Pinpoint the cell where the given text exists, returning its (X, Y) midpoint coordinate. 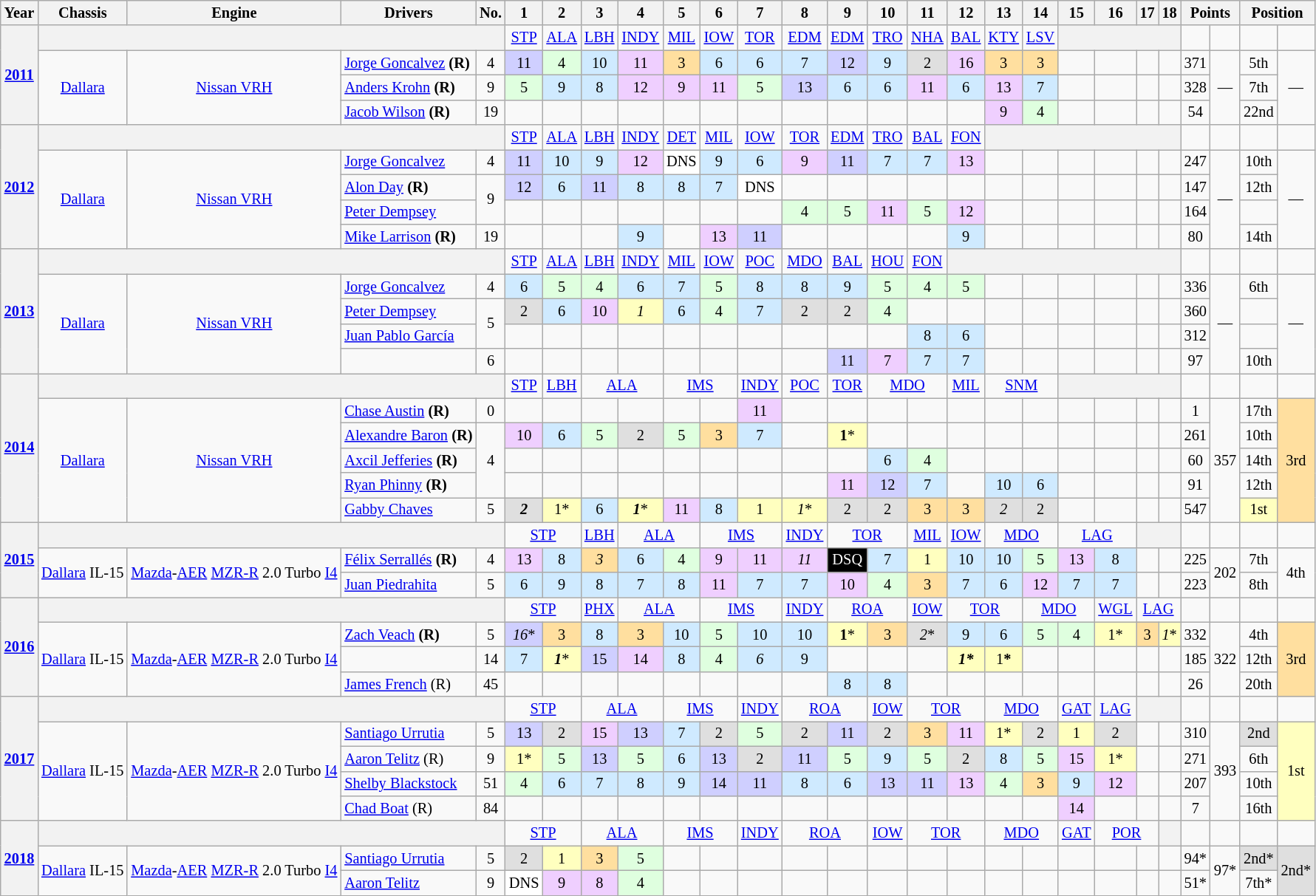
LSV (1040, 38)
164 (1196, 212)
51 (491, 784)
371 (1196, 63)
Gabby Chaves (408, 510)
84 (491, 808)
James French (R) (408, 684)
20th (1258, 684)
HOU (887, 261)
16th (1258, 808)
336 (1196, 287)
54 (1196, 112)
Axcil Jefferies (R) (408, 460)
94* (1196, 858)
2011 (19, 75)
2018 (19, 858)
51* (1196, 883)
DET (681, 137)
312 (1196, 336)
Position (1277, 13)
Alexandre Baron (R) (408, 435)
DSQ (847, 560)
Jacob Wilson (R) (408, 112)
261 (1196, 435)
No. (491, 13)
547 (1196, 510)
247 (1196, 162)
Anders Krohn (R) (408, 87)
17th (1258, 411)
310 (1196, 733)
322 (1225, 659)
271 (1196, 759)
2014 (19, 448)
97 (1196, 361)
328 (1196, 87)
97* (1225, 870)
2nd (1258, 733)
17 (1148, 13)
26 (1196, 684)
2016 (19, 647)
207 (1196, 784)
Jorge Goncalvez (R) (408, 63)
NHA (927, 38)
225 (1196, 560)
60 (1196, 460)
332 (1196, 635)
16* (524, 635)
185 (1196, 659)
Shelby Blackstock (408, 784)
Zach Veach (R) (408, 635)
WGL (1115, 609)
22nd (1258, 112)
223 (1196, 584)
360 (1196, 311)
18 (1170, 13)
0 (491, 411)
91 (1196, 485)
45 (491, 684)
2015 (19, 560)
Juan Piedrahita (408, 584)
8th (1258, 584)
POR (1126, 833)
Chassis (83, 13)
5th (1258, 63)
SNM (1021, 386)
Points (1210, 13)
7th* (1258, 883)
Aaron Telitz (R) (408, 759)
2017 (19, 759)
202 (1225, 572)
2012 (19, 187)
Alon Day (R) (408, 187)
Mike Larrison (R) (408, 236)
147 (1196, 187)
Year (19, 13)
Chad Boat (R) (408, 808)
Drivers (408, 13)
Engine (233, 13)
393 (1225, 771)
80 (1196, 236)
KTY (1003, 38)
Chase Austin (R) (408, 411)
2* (927, 635)
Félix Serrallés (R) (408, 560)
Aaron Telitz (408, 883)
357 (1225, 460)
Ryan Phinny (R) (408, 485)
2013 (19, 311)
Juan Pablo García (408, 336)
PHX (599, 609)
